Find where the given text appears and provide that cell's center as [x, y] coordinate. 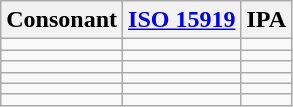
IPA [266, 20]
Consonant [62, 20]
ISO 15919 [182, 20]
